For the text-containing cell, return its midpoint in (X, Y) coordinate format. 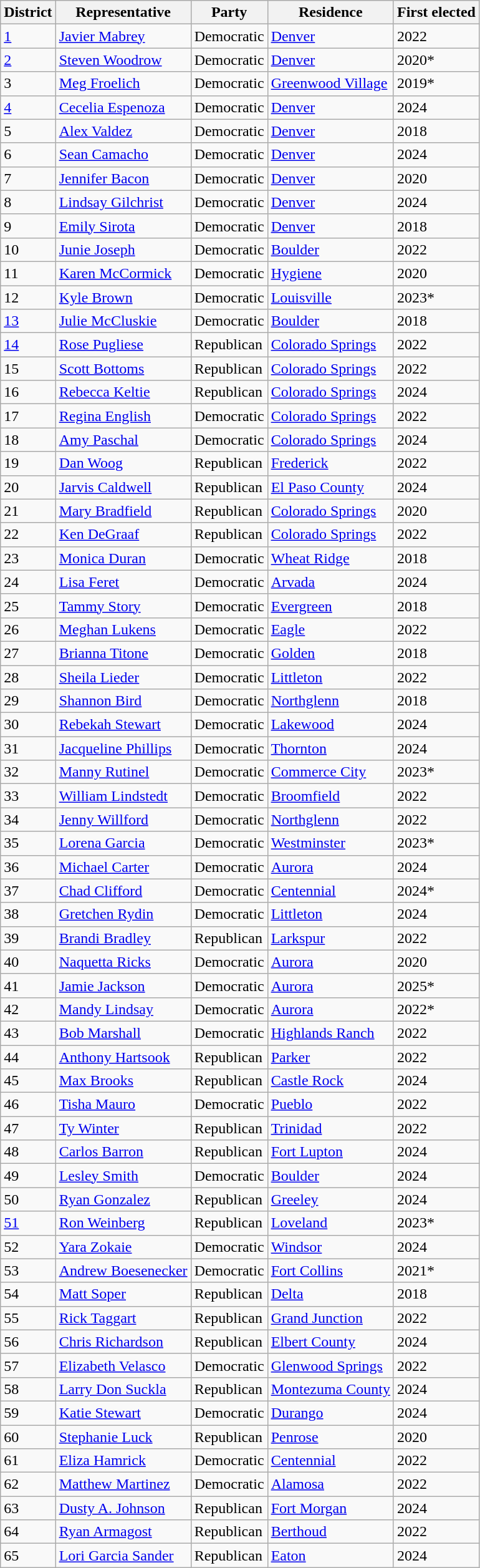
46 (28, 1105)
Rebekah Stewart (123, 725)
El Paso County (330, 487)
Lorena Garcia (123, 843)
Frederick (330, 463)
Meg Froelich (123, 84)
Louisville (330, 298)
Commerce City (330, 772)
65 (28, 1556)
41 (28, 985)
Amy Paschal (123, 440)
Berthoud (330, 1532)
22 (28, 535)
Lesley Smith (123, 1176)
Mandy Lindsay (123, 1009)
25 (28, 606)
Montezuma County (330, 1389)
Eaton (330, 1556)
Dan Woog (123, 463)
38 (28, 914)
Fort Collins (330, 1270)
Julie McCluskie (123, 321)
Eagle (330, 629)
14 (28, 345)
Delta (330, 1294)
Penrose (330, 1436)
Glenwood Springs (330, 1365)
49 (28, 1176)
61 (28, 1461)
Westminster (330, 843)
10 (28, 249)
27 (28, 653)
Pueblo (330, 1105)
26 (28, 629)
Highlands Ranch (330, 1033)
12 (28, 298)
Alamosa (330, 1484)
Javier Mabrey (123, 36)
11 (28, 273)
Sheila Lieder (123, 677)
23 (28, 558)
13 (28, 321)
Durango (330, 1413)
Jennifer Bacon (123, 178)
Gretchen Rydin (123, 914)
Jenny Willford (123, 820)
Mary Bradfield (123, 511)
2020* (436, 60)
50 (28, 1199)
63 (28, 1508)
Golden (330, 653)
Windsor (330, 1247)
Jarvis Caldwell (123, 487)
Ron Weinberg (123, 1223)
Matt Soper (123, 1294)
1 (28, 36)
Eliza Hamrick (123, 1461)
56 (28, 1342)
37 (28, 891)
Brandi Bradley (123, 938)
Ty Winter (123, 1128)
57 (28, 1365)
District (28, 12)
34 (28, 820)
43 (28, 1033)
2019* (436, 84)
Tisha Mauro (123, 1105)
Tammy Story (123, 606)
2025* (436, 985)
3 (28, 84)
Rose Pugliese (123, 345)
17 (28, 416)
Chad Clifford (123, 891)
6 (28, 155)
39 (28, 938)
35 (28, 843)
5 (28, 131)
Katie Stewart (123, 1413)
Broomfield (330, 796)
Yara Zokaie (123, 1247)
Regina English (123, 416)
Jacqueline Phillips (123, 748)
Steven Woodrow (123, 60)
44 (28, 1057)
Matthew Martinez (123, 1484)
62 (28, 1484)
40 (28, 962)
Rebecca Keltie (123, 392)
Junie Joseph (123, 249)
47 (28, 1128)
Ryan Gonzalez (123, 1199)
4 (28, 107)
2022* (436, 1009)
42 (28, 1009)
Monica Duran (123, 558)
Scott Bottoms (123, 369)
Party (229, 12)
Representative (123, 12)
30 (28, 725)
Bob Marshall (123, 1033)
Arvada (330, 582)
2021* (436, 1270)
32 (28, 772)
Greenwood Village (330, 84)
28 (28, 677)
Elizabeth Velasco (123, 1365)
21 (28, 511)
Lindsay Gilchrist (123, 202)
Castle Rock (330, 1081)
15 (28, 369)
First elected (436, 12)
William Lindstedt (123, 796)
Emily Sirota (123, 226)
Wheat Ridge (330, 558)
Anthony Hartsook (123, 1057)
58 (28, 1389)
Brianna Titone (123, 653)
51 (28, 1223)
29 (28, 701)
55 (28, 1318)
60 (28, 1436)
Greeley (330, 1199)
Shannon Bird (123, 701)
19 (28, 463)
Elbert County (330, 1342)
Lakewood (330, 725)
Lisa Feret (123, 582)
18 (28, 440)
Evergreen (330, 606)
48 (28, 1152)
Rick Taggart (123, 1318)
Fort Morgan (330, 1508)
24 (28, 582)
Stephanie Luck (123, 1436)
45 (28, 1081)
Kyle Brown (123, 298)
Larry Don Suckla (123, 1389)
Cecelia Espenoza (123, 107)
Jamie Jackson (123, 985)
Grand Junction (330, 1318)
Max Brooks (123, 1081)
Ryan Armagost (123, 1532)
Ken DeGraaf (123, 535)
31 (28, 748)
Meghan Lukens (123, 629)
Chris Richardson (123, 1342)
33 (28, 796)
Trinidad (330, 1128)
Carlos Barron (123, 1152)
Andrew Boesenecker (123, 1270)
53 (28, 1270)
Fort Lupton (330, 1152)
Loveland (330, 1223)
7 (28, 178)
Lori Garcia Sander (123, 1556)
Larkspur (330, 938)
36 (28, 867)
9 (28, 226)
54 (28, 1294)
Parker (330, 1057)
2024* (436, 891)
52 (28, 1247)
Thornton (330, 748)
64 (28, 1532)
8 (28, 202)
Hygiene (330, 273)
2 (28, 60)
59 (28, 1413)
Alex Valdez (123, 131)
Karen McCormick (123, 273)
Michael Carter (123, 867)
20 (28, 487)
Residence (330, 12)
Manny Rutinel (123, 772)
Dusty A. Johnson (123, 1508)
16 (28, 392)
Sean Camacho (123, 155)
Naquetta Ricks (123, 962)
